Extract the [X, Y] coordinate from the center of the cell holding the provided text.  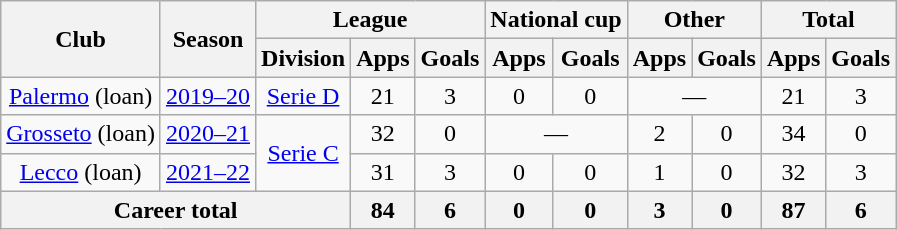
2 [659, 134]
2021–22 [208, 172]
Club [81, 39]
Season [208, 39]
Career total [176, 210]
Serie D [304, 96]
Lecco (loan) [81, 172]
31 [383, 172]
Division [304, 58]
34 [793, 134]
Other [694, 20]
National cup [556, 20]
1 [659, 172]
Palermo (loan) [81, 96]
2019–20 [208, 96]
League [370, 20]
2020–21 [208, 134]
Grosseto (loan) [81, 134]
84 [383, 210]
Total [828, 20]
Serie C [304, 153]
87 [793, 210]
